Extract the (X, Y) coordinate from the center of the cell holding the provided text.  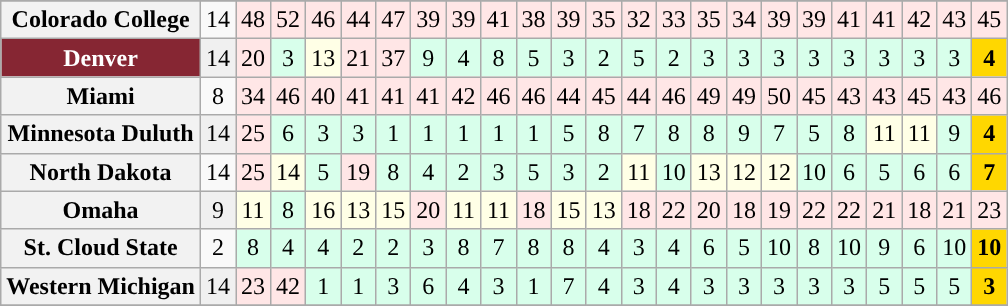
Miami (101, 96)
52 (288, 20)
Western Michigan (101, 286)
North Dakota (101, 172)
Denver (101, 58)
St. Cloud State (101, 248)
Minnesota Duluth (101, 134)
Omaha (101, 210)
32 (638, 20)
48 (254, 20)
47 (394, 20)
16 (324, 210)
40 (324, 96)
38 (534, 20)
37 (394, 58)
Colorado College (101, 20)
33 (674, 20)
50 (778, 96)
